Identify which cell holds the provided text, then report its [x, y] central coordinate. 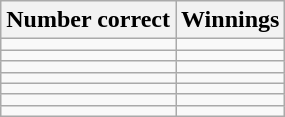
Number correct [88, 20]
Winnings [230, 20]
